Capture the cell that displays the provided text and extract its [X, Y] central coordinate. 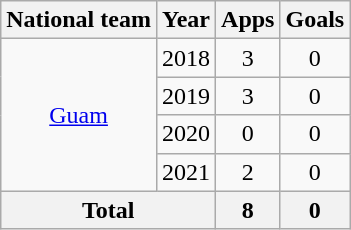
2020 [186, 134]
2018 [186, 58]
Year [186, 20]
8 [248, 210]
2021 [186, 172]
Total [108, 210]
2019 [186, 96]
Guam [79, 115]
Apps [248, 20]
Goals [315, 20]
2 [248, 172]
National team [79, 20]
